Pinpoint the cell where the given text exists, returning its (X, Y) midpoint coordinate. 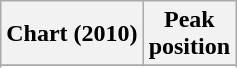
Peakposition (189, 34)
Chart (2010) (72, 34)
